Return the [x, y] coordinate for the center point of the cell that contains the specified text.  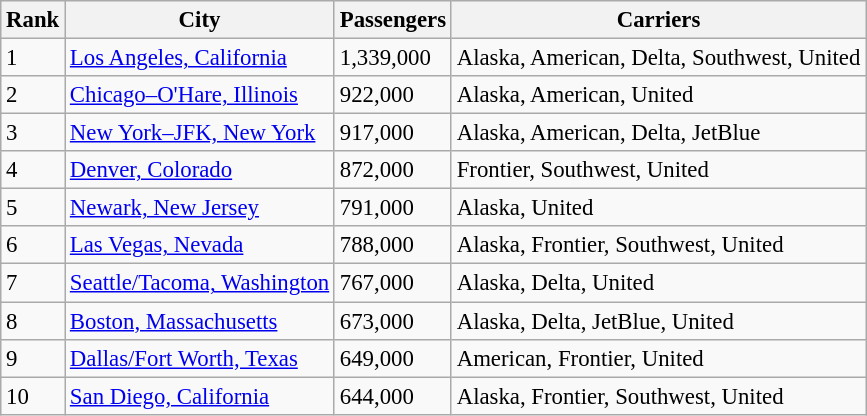
Passengers [392, 20]
Newark, New Jersey [200, 208]
4 [33, 170]
5 [33, 208]
City [200, 20]
767,000 [392, 283]
Alaska, Delta, JetBlue, United [658, 321]
Rank [33, 20]
Seattle/Tacoma, Washington [200, 283]
1 [33, 58]
American, Frontier, United [658, 358]
Frontier, Southwest, United [658, 170]
Alaska, American, Delta, Southwest, United [658, 58]
Los Angeles, California [200, 58]
8 [33, 321]
Alaska, American, Delta, JetBlue [658, 133]
6 [33, 245]
Alaska, United [658, 208]
Alaska, Delta, United [658, 283]
788,000 [392, 245]
7 [33, 283]
3 [33, 133]
917,000 [392, 133]
Dallas/Fort Worth, Texas [200, 358]
1,339,000 [392, 58]
922,000 [392, 95]
673,000 [392, 321]
Alaska, American, United [658, 95]
Carriers [658, 20]
649,000 [392, 358]
Chicago–O'Hare, Illinois [200, 95]
10 [33, 396]
9 [33, 358]
872,000 [392, 170]
New York–JFK, New York [200, 133]
791,000 [392, 208]
2 [33, 95]
Las Vegas, Nevada [200, 245]
San Diego, California [200, 396]
Boston, Massachusetts [200, 321]
Denver, Colorado [200, 170]
644,000 [392, 396]
